Identify which cell holds the provided text, then report its (x, y) central coordinate. 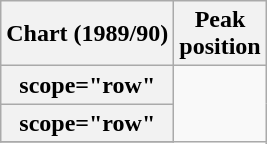
Chart (1989/90) (88, 34)
Peakposition (220, 34)
